Locate the cell with the specified text and output its (X, Y) center coordinate. 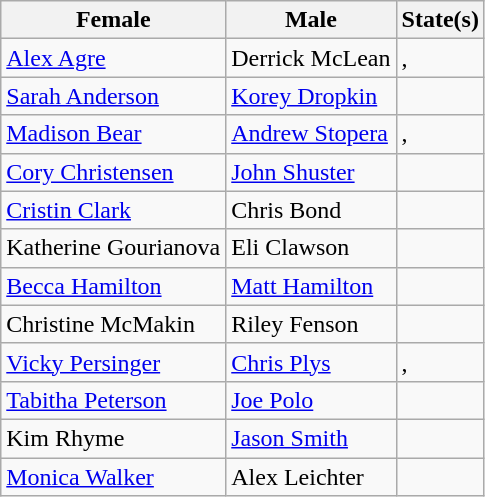
Jason Smith (311, 438)
Cristin Clark (114, 210)
Chris Bond (311, 210)
Derrick McLean (311, 58)
Eli Clawson (311, 248)
Christine McMakin (114, 324)
John Shuster (311, 172)
Alex Agre (114, 58)
Kim Rhyme (114, 438)
Sarah Anderson (114, 96)
Becca Hamilton (114, 286)
Matt Hamilton (311, 286)
Monica Walker (114, 477)
Madison Bear (114, 134)
Cory Christensen (114, 172)
Korey Dropkin (311, 96)
Female (114, 20)
Joe Polo (311, 400)
Alex Leichter (311, 477)
Tabitha Peterson (114, 400)
Andrew Stopera (311, 134)
State(s) (440, 20)
Katherine Gourianova (114, 248)
Vicky Persinger (114, 362)
Male (311, 20)
Riley Fenson (311, 324)
Chris Plys (311, 362)
